Provide the (x, y) coordinate of the cell's center where the given text is located.  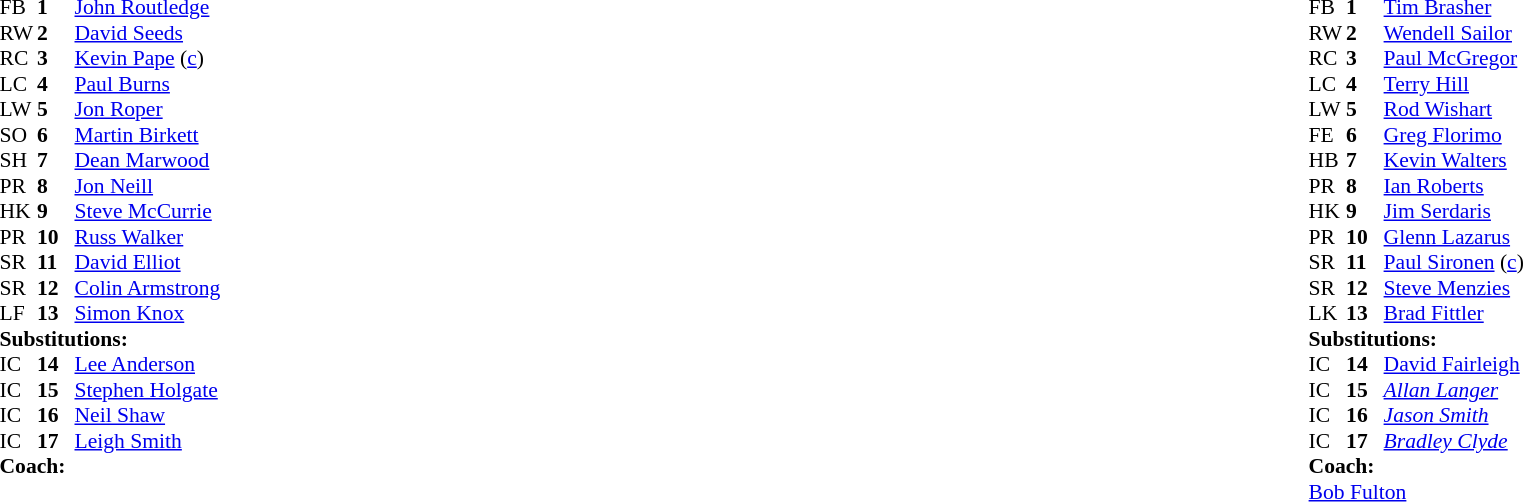
Leigh Smith (147, 441)
Steve McCurrie (147, 211)
Kevin Pape (c) (147, 59)
Dean Marwood (147, 161)
SO (19, 135)
Jon Neill (147, 186)
Simon Knox (147, 313)
Coach: (110, 467)
SH (19, 161)
Colin Armstrong (147, 288)
Martin Birkett (147, 135)
Russ Walker (147, 237)
Jon Roper (147, 109)
FE (1328, 135)
Stephen Holgate (147, 390)
LF (19, 313)
Substitutions: (110, 339)
David Elliot (147, 263)
LK (1328, 313)
Neil Shaw (147, 415)
Paul Burns (147, 84)
HB (1328, 161)
Lee Anderson (147, 365)
David Seeds (147, 33)
